Return the (x, y) coordinate for the center point of the cell that contains the specified text.  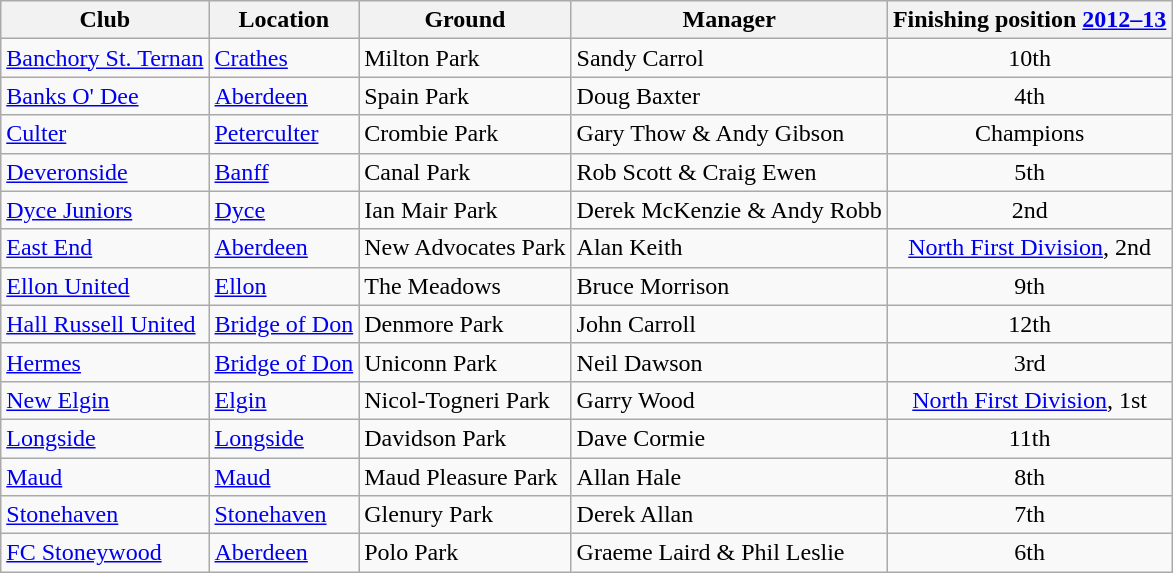
Banchory St. Ternan (105, 58)
Nicol-Togneri Park (465, 400)
Doug Baxter (729, 96)
Crombie Park (465, 134)
Crathes (284, 58)
Ellon (284, 286)
Hermes (105, 362)
Hall Russell United (105, 324)
Allan Hale (729, 477)
7th (1029, 515)
Uniconn Park (465, 362)
8th (1029, 477)
North First Division, 1st (1029, 400)
12th (1029, 324)
Rob Scott & Craig Ewen (729, 172)
Davidson Park (465, 438)
Sandy Carrol (729, 58)
Dyce Juniors (105, 210)
Derek McKenzie & Andy Robb (729, 210)
Alan Keith (729, 248)
Location (284, 20)
Neil Dawson (729, 362)
Finishing position 2012–13 (1029, 20)
Banff (284, 172)
Club (105, 20)
The Meadows (465, 286)
Garry Wood (729, 400)
Bruce Morrison (729, 286)
2nd (1029, 210)
Peterculter (284, 134)
John Carroll (729, 324)
New Advocates Park (465, 248)
Gary Thow & Andy Gibson (729, 134)
Dyce (284, 210)
Deveronside (105, 172)
Spain Park (465, 96)
East End (105, 248)
3rd (1029, 362)
North First Division, 2nd (1029, 248)
Canal Park (465, 172)
Graeme Laird & Phil Leslie (729, 553)
Culter (105, 134)
Maud Pleasure Park (465, 477)
Derek Allan (729, 515)
10th (1029, 58)
Elgin (284, 400)
11th (1029, 438)
Manager (729, 20)
Milton Park (465, 58)
4th (1029, 96)
6th (1029, 553)
Polo Park (465, 553)
Ellon United (105, 286)
Glenury Park (465, 515)
New Elgin (105, 400)
FC Stoneywood (105, 553)
Ian Mair Park (465, 210)
Denmore Park (465, 324)
Banks O' Dee (105, 96)
5th (1029, 172)
Champions (1029, 134)
Dave Cormie (729, 438)
9th (1029, 286)
Ground (465, 20)
